Extract the (x, y) coordinate from the center of the cell holding the provided text.  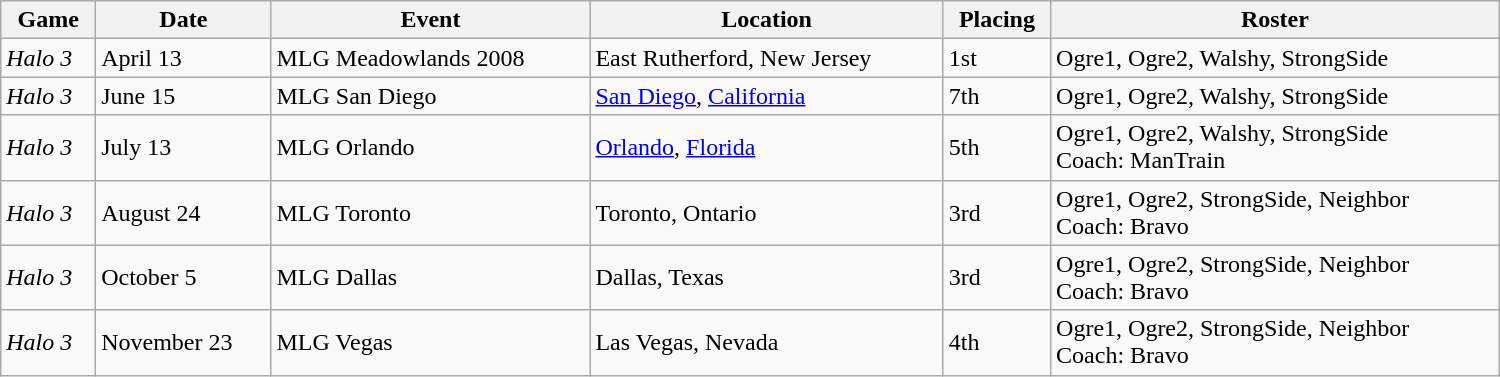
Ogre1, Ogre2, Walshy, StrongSide Coach: ManTrain (1276, 148)
MLG Meadowlands 2008 (430, 58)
Location (766, 20)
Roster (1276, 20)
5th (996, 148)
1st (996, 58)
August 24 (184, 212)
MLG Orlando (430, 148)
June 15 (184, 96)
East Rutherford, New Jersey (766, 58)
April 13 (184, 58)
MLG Toronto (430, 212)
Orlando, Florida (766, 148)
7th (996, 96)
October 5 (184, 278)
Game (48, 20)
Event (430, 20)
4th (996, 342)
July 13 (184, 148)
Las Vegas, Nevada (766, 342)
MLG Vegas (430, 342)
MLG San Diego (430, 96)
November 23 (184, 342)
San Diego, California (766, 96)
MLG Dallas (430, 278)
Date (184, 20)
Toronto, Ontario (766, 212)
Placing (996, 20)
Dallas, Texas (766, 278)
